Return the (x, y) coordinate for the center point of the cell that contains the specified text.  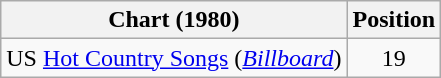
19 (394, 58)
Position (394, 20)
Chart (1980) (174, 20)
US Hot Country Songs (Billboard) (174, 58)
